Find where the given text appears and provide that cell's center as [x, y] coordinate. 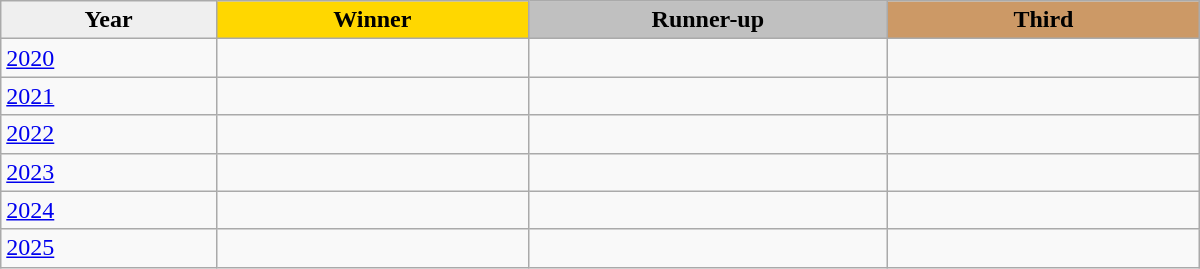
Third [1044, 20]
2025 [109, 248]
Winner [372, 20]
2021 [109, 96]
2020 [109, 58]
2023 [109, 172]
2024 [109, 210]
Year [109, 20]
Runner-up [708, 20]
2022 [109, 134]
